Search for the cell housing the specified text and yield its [X, Y] center coordinate. 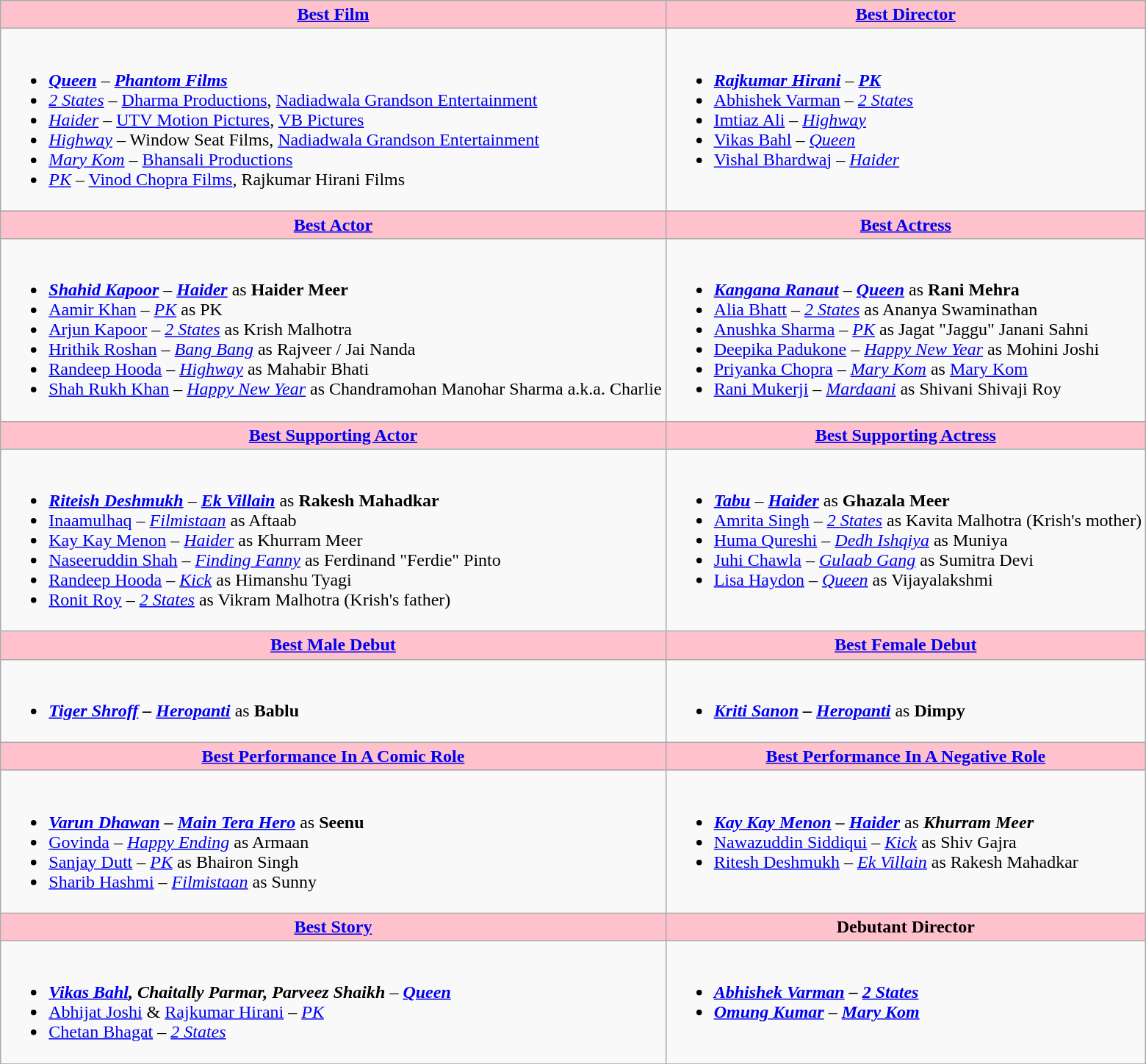
Best Actor [334, 225]
Best Actress [905, 225]
Rajkumar Hirani – PKAbhishek Varman – 2 StatesImtiaz Ali – HighwayVikas Bahl – QueenVishal Bhardwaj – Haider [905, 120]
Best Story [334, 927]
Kay Kay Menon – Haider as Khurram MeerNawazuddin Siddiqui – Kick as Shiv GajraRitesh Deshmukh – Ek Villain as Rakesh Mahadkar [905, 841]
Best Performance In A Negative Role [905, 756]
Varun Dhawan – Main Tera Hero as SeenuGovinda – Happy Ending as ArmaanSanjay Dutt – PK as Bhairon SinghSharib Hashmi – Filmistaan as Sunny [334, 841]
Abhishek Varman – 2 StatesOmung Kumar – Mary Kom [905, 1002]
Tiger Shroff – Heropanti as Bablu [334, 701]
Kriti Sanon – Heropanti as Dimpy [905, 701]
Best Film [334, 15]
Best Performance In A Comic Role [334, 756]
Best Male Debut [334, 645]
Debutant Director [905, 927]
Best Female Debut [905, 645]
Best Director [905, 15]
Vikas Bahl, Chaitally Parmar, Parveez Shaikh – QueenAbhijat Joshi & Rajkumar Hirani – PKChetan Bhagat – 2 States [334, 1002]
Best Supporting Actress [905, 435]
Best Supporting Actor [334, 435]
